Pinpoint the cell where the given text exists, returning its (x, y) midpoint coordinate. 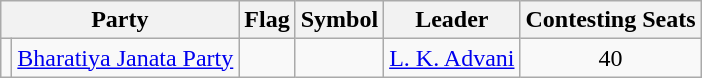
Contesting Seats (610, 20)
Party (120, 20)
Flag (267, 20)
Symbol (339, 20)
Leader (452, 20)
40 (610, 58)
L. K. Advani (452, 58)
Bharatiya Janata Party (126, 58)
